Locate the cell with the specified text and output its (x, y) center coordinate. 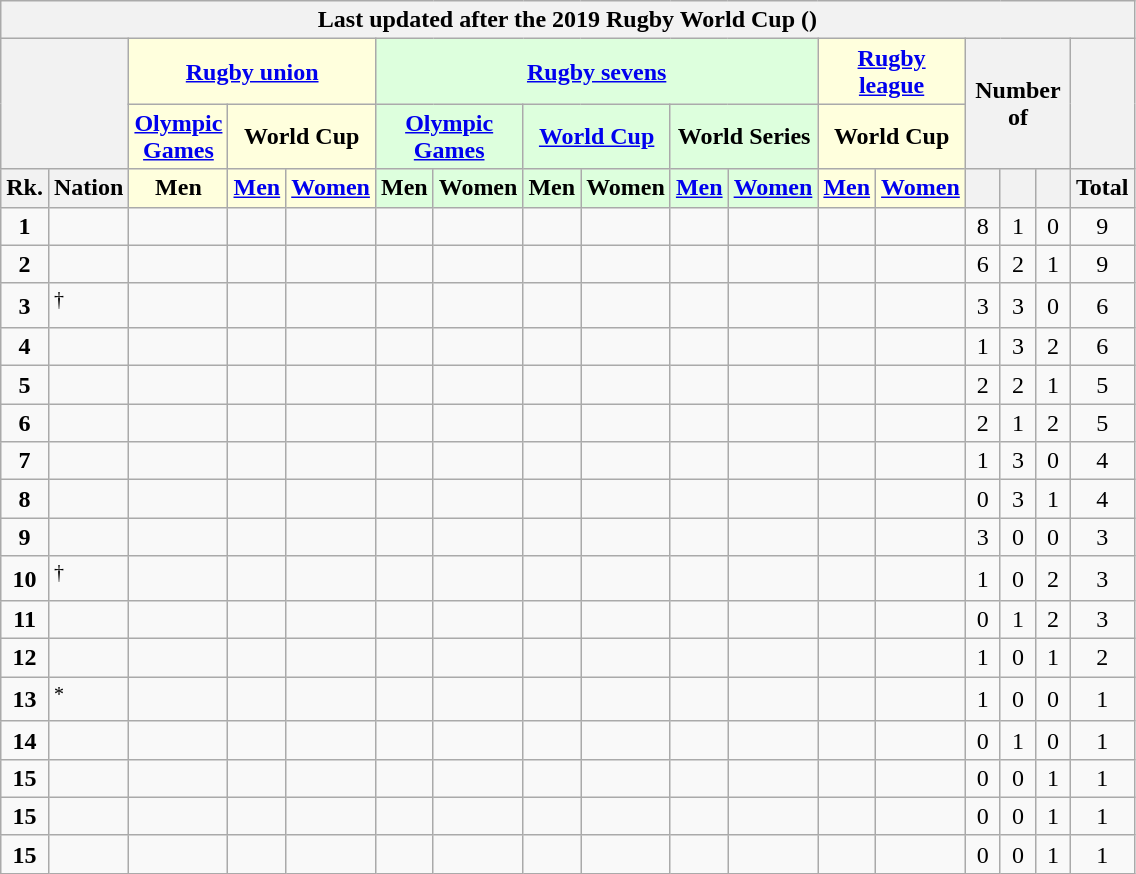
Nation (88, 188)
12 (25, 658)
Number of (1018, 104)
7 (25, 461)
Rk. (25, 188)
Rugby sevens (596, 72)
Rugby union (252, 72)
Rugby league (892, 72)
Last updated after the 2019 Rugby World Cup () (568, 20)
World Series (744, 136)
14 (25, 740)
Total (1103, 188)
11 (25, 620)
10 (25, 578)
* (88, 700)
13 (25, 700)
